Provide the (x, y) coordinate of the cell's center where the given text is located.  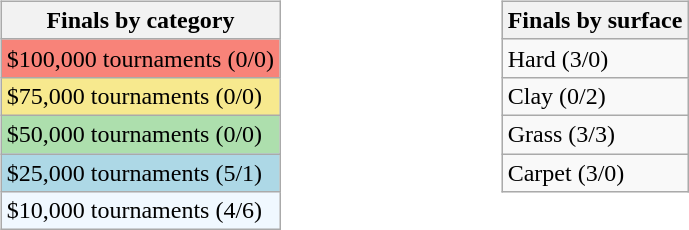
Finals by surface (595, 20)
$100,000 tournaments (0/0) (140, 58)
Carpet (3/0) (595, 173)
$25,000 tournaments (5/1) (140, 173)
Finals by category (140, 20)
$75,000 tournaments (0/0) (140, 96)
$50,000 tournaments (0/0) (140, 134)
$10,000 tournaments (4/6) (140, 211)
Grass (3/3) (595, 134)
Hard (3/0) (595, 58)
Clay (0/2) (595, 96)
